Detect which cell encompasses the target text, then output its [X, Y] center coordinate. 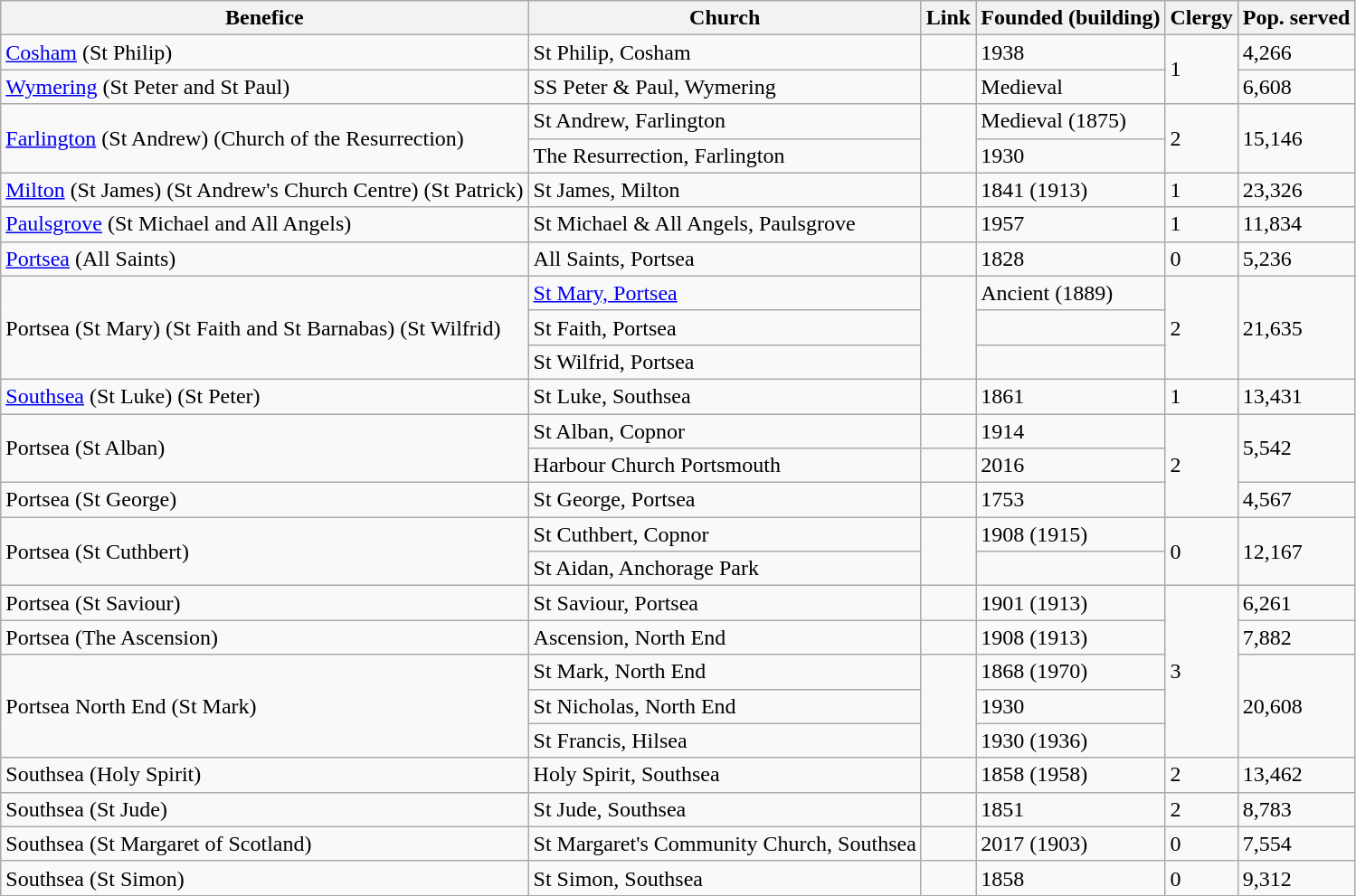
6,261 [1296, 603]
1858 (1958) [1071, 775]
All Saints, Portsea [725, 259]
13,462 [1296, 775]
St Luke, Southsea [725, 396]
Portsea (St Alban) [264, 448]
Pop. served [1296, 18]
Southsea (St Luke) (St Peter) [264, 396]
6,608 [1296, 87]
Church [725, 18]
13,431 [1296, 396]
Southsea (St Jude) [264, 809]
1908 (1913) [1071, 637]
5,236 [1296, 259]
St Wilfrid, Portsea [725, 362]
Southsea (St Simon) [264, 878]
St Faith, Portsea [725, 327]
Portsea North End (St Mark) [264, 706]
7,882 [1296, 637]
Southsea (St Margaret of Scotland) [264, 844]
SS Peter & Paul, Wymering [725, 87]
1930 (1936) [1071, 740]
2017 (1903) [1071, 844]
St Philip, Cosham [725, 52]
23,326 [1296, 190]
8,783 [1296, 809]
1868 (1970) [1071, 672]
5,542 [1296, 448]
1938 [1071, 52]
Link [948, 18]
1957 [1071, 224]
Holy Spirit, Southsea [725, 775]
4,266 [1296, 52]
1858 [1071, 878]
Ascension, North End [725, 637]
Wymering (St Peter and St Paul) [264, 87]
Southsea (Holy Spirit) [264, 775]
St Mary, Portsea [725, 293]
St Simon, Southsea [725, 878]
Harbour Church Portsmouth [725, 466]
20,608 [1296, 706]
1841 (1913) [1071, 190]
9,312 [1296, 878]
St Aidan, Anchorage Park [725, 569]
3 [1201, 672]
St Mark, North End [725, 672]
21,635 [1296, 327]
St George, Portsea [725, 500]
Portsea (St George) [264, 500]
1861 [1071, 396]
Clergy [1201, 18]
Medieval (1875) [1071, 121]
1828 [1071, 259]
St Jude, Southsea [725, 809]
St Margaret's Community Church, Southsea [725, 844]
Portsea (St Saviour) [264, 603]
Paulsgrove (St Michael and All Angels) [264, 224]
Founded (building) [1071, 18]
St Andrew, Farlington [725, 121]
1901 (1913) [1071, 603]
Benefice [264, 18]
Medieval [1071, 87]
The Resurrection, Farlington [725, 156]
St James, Milton [725, 190]
Portsea (The Ascension) [264, 637]
11,834 [1296, 224]
Portsea (St Mary) (St Faith and St Barnabas) (St Wilfrid) [264, 327]
Cosham (St Philip) [264, 52]
St Cuthbert, Copnor [725, 534]
St Saviour, Portsea [725, 603]
St Francis, Hilsea [725, 740]
1908 (1915) [1071, 534]
Portsea (All Saints) [264, 259]
15,146 [1296, 138]
Ancient (1889) [1071, 293]
1914 [1071, 431]
Portsea (St Cuthbert) [264, 552]
St Alban, Copnor [725, 431]
1753 [1071, 500]
1851 [1071, 809]
2016 [1071, 466]
4,567 [1296, 500]
Farlington (St Andrew) (Church of the Resurrection) [264, 138]
7,554 [1296, 844]
St Nicholas, North End [725, 706]
12,167 [1296, 552]
St Michael & All Angels, Paulsgrove [725, 224]
Milton (St James) (St Andrew's Church Centre) (St Patrick) [264, 190]
